Output the (X, Y) coordinate of the center of the cell containing the given text.  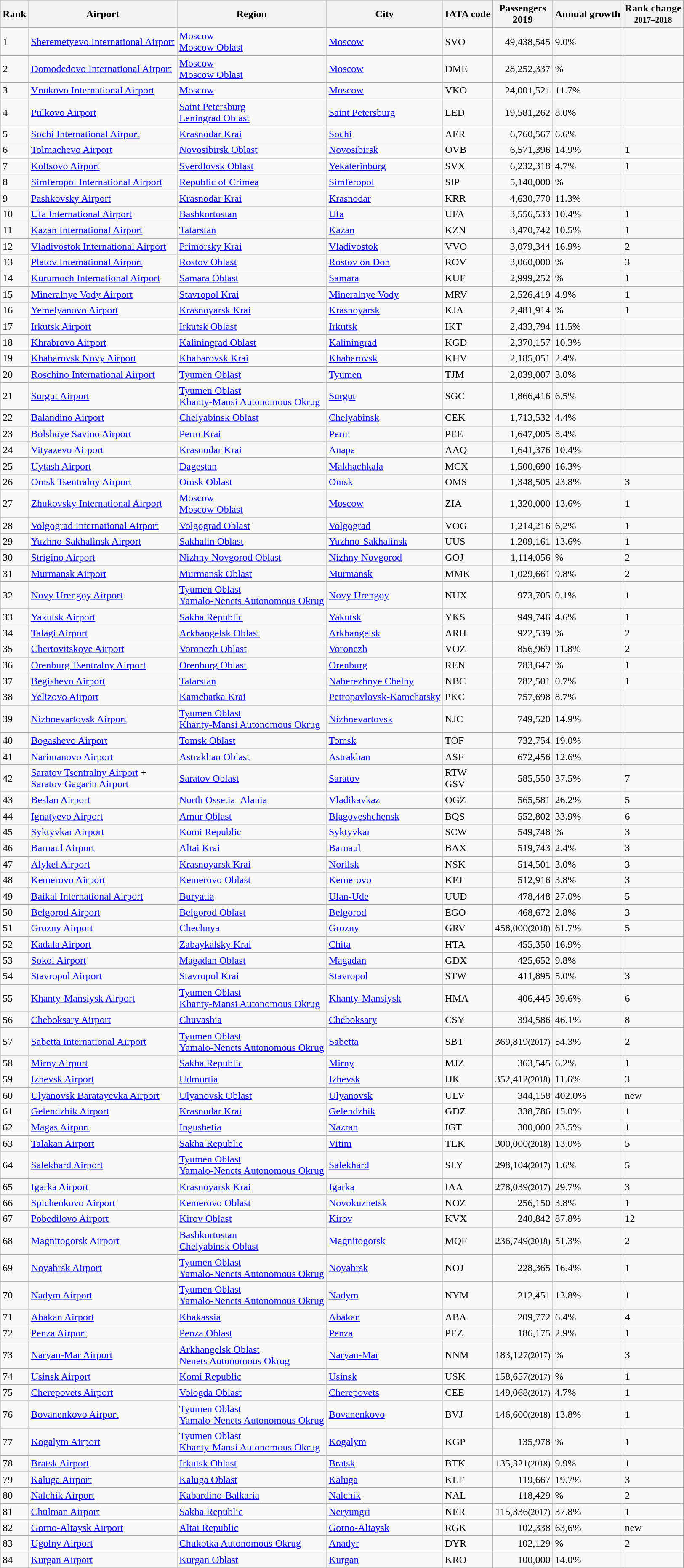
Ugolny Airport (103, 1544)
50 (14, 912)
19,581,262 (523, 112)
39 (14, 719)
6.6% (588, 134)
KVX (468, 1219)
11 (14, 230)
973,705 (523, 596)
Novy Urengoy (384, 596)
TJM (468, 374)
240,842 (523, 1219)
Noyabrsk Airport (103, 1268)
Tomsk Oblast (252, 740)
63,6% (588, 1528)
53 (14, 960)
Omsk (384, 482)
Pulkovo Airport (103, 112)
1,500,690 (523, 466)
Omsk Tsentralny Airport (103, 482)
212,451 (523, 1296)
Kazan International Airport (103, 230)
Domodedovo International Airport (103, 69)
23.8% (588, 482)
Ufa (384, 214)
732,754 (523, 740)
949,746 (523, 617)
Sochi International Airport (103, 134)
Chelyabinsk Oblast (252, 418)
42 (14, 778)
Neryungri (384, 1512)
Irkutsk Airport (103, 326)
63 (14, 1143)
455,350 (523, 944)
149,068(2017) (523, 1392)
Cherepovets (384, 1392)
118,429 (523, 1496)
Tyumen (384, 374)
5.0% (588, 976)
Cheboksary Airport (103, 1020)
1,641,376 (523, 450)
135,321(2018) (523, 1464)
ARH (468, 633)
Usinsk Airport (103, 1376)
Talagi Airport (103, 633)
519,743 (523, 848)
KLF (468, 1480)
Vitim (384, 1143)
KGP (468, 1442)
16 (14, 310)
Nadym (384, 1296)
Ufa International Airport (103, 214)
Arkhangelsk Oblast (252, 633)
Uytash Airport (103, 466)
Kemerovo (384, 880)
55 (14, 998)
Bashkortostan Chelyabinsk Oblast (252, 1241)
Volgograd Oblast (252, 525)
Yemelyanovo Airport (103, 310)
10.5% (588, 230)
DME (468, 69)
3,079,344 (523, 246)
HMA (468, 998)
12.6% (588, 756)
Ulyanovsk (384, 1095)
Yakutsk (384, 617)
Saint Petersburg (384, 112)
Sakhalin Oblast (252, 542)
Chuvashia (252, 1020)
757,698 (523, 697)
2,433,794 (523, 326)
37.5% (588, 778)
UUS (468, 542)
BTK (468, 1464)
468,672 (523, 912)
62 (14, 1127)
Gorno-Altaysk Airport (103, 1528)
10.3% (588, 342)
IKT (468, 326)
425,652 (523, 960)
9.9% (588, 1464)
Chita (384, 944)
MCX (468, 466)
Yelizovo Airport (103, 697)
Altai Krai (252, 848)
Nizhny Novgorod (384, 558)
Narimanovo Airport (103, 756)
135,978 (523, 1442)
Mirny (384, 1063)
Samara (384, 278)
ABA (468, 1317)
Kogalym Airport (103, 1442)
80 (14, 1496)
Rostov on Don (384, 262)
CEE (468, 1392)
Vladivostok (384, 246)
Spichenkovo Airport (103, 1203)
549,748 (523, 832)
16.3% (588, 466)
CEK (468, 418)
KZN (468, 230)
Saratov Oblast (252, 778)
Koltsovo Airport (103, 166)
Norilsk (384, 864)
Penza Airport (103, 1333)
19 (14, 358)
21 (14, 396)
19.7% (588, 1480)
Anapa (384, 450)
300,000 (523, 1127)
Strigino Airport (103, 558)
Mirny Airport (103, 1063)
1,647,005 (523, 434)
40 (14, 740)
61.7% (588, 928)
NER (468, 1512)
47 (14, 864)
100,000 (523, 1560)
Kadala Airport (103, 944)
81 (14, 1512)
0.1% (588, 596)
298,104(2017) (523, 1165)
1,029,661 (523, 574)
5,140,000 (523, 182)
Izhevsk (384, 1079)
Baikal International Airport (103, 896)
VKO (468, 91)
478,448 (523, 896)
NNM (468, 1354)
66 (14, 1203)
Nizhnevartovsk (384, 719)
REN (468, 665)
Kemerovo Airport (103, 880)
Khabarovsk Krai (252, 358)
Chertovitskoye Airport (103, 649)
Annual growth (588, 14)
23.5% (588, 1127)
411,895 (523, 976)
Vityazevo Airport (103, 450)
GOJ (468, 558)
Chukotka Autonomous Okrug (252, 1544)
NJC (468, 719)
Irkutsk (384, 326)
YKS (468, 617)
2,370,157 (523, 342)
SBT (468, 1041)
Bovanenkovo Airport (103, 1414)
MMK (468, 574)
IGT (468, 1127)
46.1% (588, 1020)
Magadan Oblast (252, 960)
Buryatia (252, 896)
Chechnya (252, 928)
25 (14, 466)
1,320,000 (523, 504)
Sabetta International Airport (103, 1041)
Novosibirsk Oblast (252, 150)
Voronezh (384, 649)
Saratov Tsentralny Airport + Saratov Gagarin Airport (103, 778)
Vnukovo International Airport (103, 91)
11.5% (588, 326)
Murmansk Airport (103, 574)
Belgorod (384, 912)
70 (14, 1296)
Vologda Oblast (252, 1392)
Primorsky Krai (252, 246)
75 (14, 1392)
Magnitogorsk Airport (103, 1241)
City (384, 14)
KEJ (468, 880)
57 (14, 1041)
1,866,416 (523, 396)
41 (14, 756)
58 (14, 1063)
Balandino Airport (103, 418)
HTA (468, 944)
37.8% (588, 1512)
RTW GSV (468, 778)
11.6% (588, 1079)
Kaluga (384, 1480)
38 (14, 697)
4,630,770 (523, 198)
2,526,419 (523, 294)
52 (14, 944)
26 (14, 482)
2,999,252 (523, 278)
Gelendzhik Airport (103, 1111)
Anadyr (384, 1544)
Magnitogorsk (384, 1241)
46 (14, 848)
3,470,742 (523, 230)
BVJ (468, 1414)
34 (14, 633)
Gorno-Altaysk (384, 1528)
Kabardino-Balkaria (252, 1496)
8.7% (588, 697)
SLY (468, 1165)
MJZ (468, 1063)
Novosibirsk (384, 150)
Kamchatka Krai (252, 697)
AAQ (468, 450)
31 (14, 574)
33 (14, 617)
2,481,914 (523, 310)
236,749(2018) (523, 1241)
Yekaterinburg (384, 166)
552,802 (523, 816)
Gelendzhik (384, 1111)
STW (468, 976)
26.2% (588, 800)
UFA (468, 214)
Sochi (384, 134)
BAX (468, 848)
514,501 (523, 864)
Khabarovsk Novy Airport (103, 358)
11.3% (588, 198)
Talakan Airport (103, 1143)
EGO (468, 912)
Penza (384, 1333)
37 (14, 681)
17 (14, 326)
Barnaul Airport (103, 848)
PEE (468, 434)
Magas Airport (103, 1127)
North Ossetia–Alania (252, 800)
Tomsk (384, 740)
68 (14, 1241)
35 (14, 649)
DYR (468, 1544)
BQS (468, 816)
51.3% (588, 1241)
158,657(2017) (523, 1376)
48 (14, 880)
56 (14, 1020)
USK (468, 1376)
MRV (468, 294)
782,501 (523, 681)
KJA (468, 310)
82 (14, 1528)
83 (14, 1544)
VVO (468, 246)
Astrakhan (384, 756)
4.9% (588, 294)
6,232,318 (523, 166)
102,338 (523, 1528)
4.6% (588, 617)
23 (14, 434)
2,039,007 (523, 374)
Yuzhno-Sakhalinsk Airport (103, 542)
Novy Urengoy Airport (103, 596)
Murmansk Oblast (252, 574)
KRR (468, 198)
8.0% (588, 112)
Cheboksary (384, 1020)
OMS (468, 482)
78 (14, 1464)
84 (14, 1560)
0.7% (588, 681)
1.6% (588, 1165)
Altai Republic (252, 1528)
13 (14, 262)
406,445 (523, 998)
Chulman Airport (103, 1512)
54.3% (588, 1041)
8.4% (588, 434)
29.7% (588, 1187)
59 (14, 1079)
Volgograd (384, 525)
9.0% (588, 41)
Region (252, 14)
IAA (468, 1187)
Passengers 2019 (523, 14)
79 (14, 1480)
Nazran (384, 1127)
2,185,051 (523, 358)
Vladivostok International Airport (103, 246)
Begishevo Airport (103, 681)
Sokol Airport (103, 960)
NBC (468, 681)
15.0% (588, 1111)
Khakassia (252, 1317)
Ulan-Ude (384, 896)
Grozny (384, 928)
Vladikavkaz (384, 800)
30 (14, 558)
Yuzhno-Sakhalinsk (384, 542)
Bolshoye Savino Airport (103, 434)
19.0% (588, 740)
SCW (468, 832)
Bogashevo Airport (103, 740)
6.2% (588, 1063)
11.8% (588, 649)
Grozny Airport (103, 928)
Saratov (384, 778)
10 (14, 214)
Bratsk (384, 1464)
183,127(2017) (523, 1354)
67 (14, 1219)
300,000(2018) (523, 1143)
278,039(2017) (523, 1187)
6,2% (588, 525)
49 (14, 896)
922,539 (523, 633)
Arkhangelsk Oblast Nenets Autonomous Okrug (252, 1354)
Izhevsk Airport (103, 1079)
Kirov Oblast (252, 1219)
Sabetta (384, 1041)
Khanty-Mansiysk Airport (103, 998)
6,571,396 (523, 150)
344,158 (523, 1095)
43 (14, 800)
KRO (468, 1560)
24,001,521 (523, 91)
22 (14, 418)
65 (14, 1187)
Kurgan (384, 1560)
Murmansk (384, 574)
49,438,545 (523, 41)
NYM (468, 1296)
Salekhard (384, 1165)
Surgut Airport (103, 396)
186,175 (523, 1333)
Stavropol Airport (103, 976)
33.9% (588, 816)
45 (14, 832)
3,556,533 (523, 214)
14 (14, 278)
Ingushetia (252, 1127)
SVX (468, 166)
256,150 (523, 1203)
14.0% (588, 1560)
71 (14, 1317)
749,520 (523, 719)
Sheremetyevo International Airport (103, 41)
Igarka Airport (103, 1187)
Khrabrovo Airport (103, 342)
338,786 (523, 1111)
Syktyvkar Airport (103, 832)
SIP (468, 182)
783,647 (523, 665)
Petropavlovsk-Kamchatsky (384, 697)
Sverdlovsk Oblast (252, 166)
Surgut (384, 396)
Simferopol International Airport (103, 182)
228,365 (523, 1268)
Orenburg Tsentralny Airport (103, 665)
102,129 (523, 1544)
Bashkortostan (252, 214)
Nizhny Novgorod Oblast (252, 558)
69 (14, 1268)
Krasnoyarsk (384, 310)
36 (14, 665)
GDZ (468, 1111)
GRV (468, 928)
6,760,567 (523, 134)
ASF (468, 756)
Salekhard Airport (103, 1165)
29 (14, 542)
Usinsk (384, 1376)
Kazan (384, 230)
39.6% (588, 998)
Kaliningrad Oblast (252, 342)
Naberezhnye Chelny (384, 681)
SVO (468, 41)
209,772 (523, 1317)
Nizhnevartovsk Airport (103, 719)
363,545 (523, 1063)
PKC (468, 697)
20 (14, 374)
2.9% (588, 1333)
1,114,056 (523, 558)
28,252,337 (523, 69)
44 (14, 816)
Republic of Crimea (252, 182)
60 (14, 1095)
AER (468, 134)
NOZ (468, 1203)
Igarka (384, 1187)
Kaluga Oblast (252, 1480)
Yakutsk Airport (103, 617)
54 (14, 976)
585,550 (523, 778)
11.7% (588, 91)
Penza Oblast (252, 1333)
Perm (384, 434)
Ulyanovsk Baratayevka Airport (103, 1095)
Omsk Oblast (252, 482)
9 (14, 198)
Kurgan Oblast (252, 1560)
Perm Krai (252, 434)
Zhukovsky International Airport (103, 504)
458,000(2018) (523, 928)
Kogalym (384, 1442)
Cherepovets Airport (103, 1392)
Nalchik (384, 1496)
KUF (468, 278)
Kaliningrad (384, 342)
856,969 (523, 649)
Simferopol (384, 182)
Rostov Oblast (252, 262)
Udmurtia (252, 1079)
27 (14, 504)
ROV (468, 262)
IATA code (468, 14)
Nalchik Airport (103, 1496)
61 (14, 1111)
Pashkovsky Airport (103, 198)
1,214,216 (523, 525)
77 (14, 1442)
Voronezh Oblast (252, 649)
2.8% (588, 912)
KHV (468, 358)
402.0% (588, 1095)
Astrakhan Oblast (252, 756)
Khanty-Mansiysk (384, 998)
352,412(2018) (523, 1079)
28 (14, 525)
OGZ (468, 800)
115,336(2017) (523, 1512)
15 (14, 294)
NAL (468, 1496)
Kaluga Airport (103, 1480)
Volgograd International Airport (103, 525)
Stavropol (384, 976)
27.0% (588, 896)
ZIA (468, 504)
Roschino International Airport (103, 374)
GDX (468, 960)
Beslan Airport (103, 800)
Syktyvkar (384, 832)
Kurgan Airport (103, 1560)
VOG (468, 525)
Makhachkala (384, 466)
6.4% (588, 1317)
565,581 (523, 800)
NOJ (468, 1268)
Saint Petersburg Leningrad Oblast (252, 112)
Ignatyevo Airport (103, 816)
MQF (468, 1241)
NUX (468, 596)
Bovanenkovo (384, 1414)
18 (14, 342)
UUD (468, 896)
Mineralnye Vody Airport (103, 294)
Belgorod Airport (103, 912)
Blagoveshchensk (384, 816)
Novokuznetsk (384, 1203)
Mineralnye Vody (384, 294)
TLK (468, 1143)
Dagestan (252, 466)
NSK (468, 864)
OVB (468, 150)
119,667 (523, 1480)
Krasnodar (384, 198)
Orenburg Oblast (252, 665)
Kirov (384, 1219)
3,060,000 (523, 262)
Barnaul (384, 848)
LED (468, 112)
76 (14, 1414)
SGC (468, 396)
VOZ (468, 649)
73 (14, 1354)
74 (14, 1376)
24 (14, 450)
Rank change 2017–2018 (653, 14)
Abakan Airport (103, 1317)
1,713,532 (523, 418)
1,348,505 (523, 482)
Tyumen Oblast (252, 374)
369,819(2017) (523, 1041)
87.8% (588, 1219)
RGK (468, 1528)
ULV (468, 1095)
13.0% (588, 1143)
CSY (468, 1020)
Amur Oblast (252, 816)
Khabarovsk (384, 358)
IJK (468, 1079)
72 (14, 1333)
Abakan (384, 1317)
6.5% (588, 396)
Bratsk Airport (103, 1464)
32 (14, 596)
Tolmachevo Airport (103, 150)
KGD (468, 342)
Pobedilovo Airport (103, 1219)
Naryan-Mar Airport (103, 1354)
64 (14, 1165)
51 (14, 928)
Platov International Airport (103, 262)
Naryan-Mar (384, 1354)
4.4% (588, 418)
Samara Oblast (252, 278)
Alykel Airport (103, 864)
Rank (14, 14)
Noyabrsk (384, 1268)
512,916 (523, 880)
Nadym Airport (103, 1296)
1,209,161 (523, 542)
Zabaykalsky Krai (252, 944)
PEZ (468, 1333)
Arkhangelsk (384, 633)
394,586 (523, 1020)
Magadan (384, 960)
TOF (468, 740)
16.4% (588, 1268)
Chelyabinsk (384, 418)
Belgorod Oblast (252, 912)
672,456 (523, 756)
146,600(2018) (523, 1414)
Kurumoch International Airport (103, 278)
Orenburg (384, 665)
Airport (103, 14)
Ulyanovsk Oblast (252, 1095)
